For the text-containing cell, return its midpoint in [x, y] coordinate format. 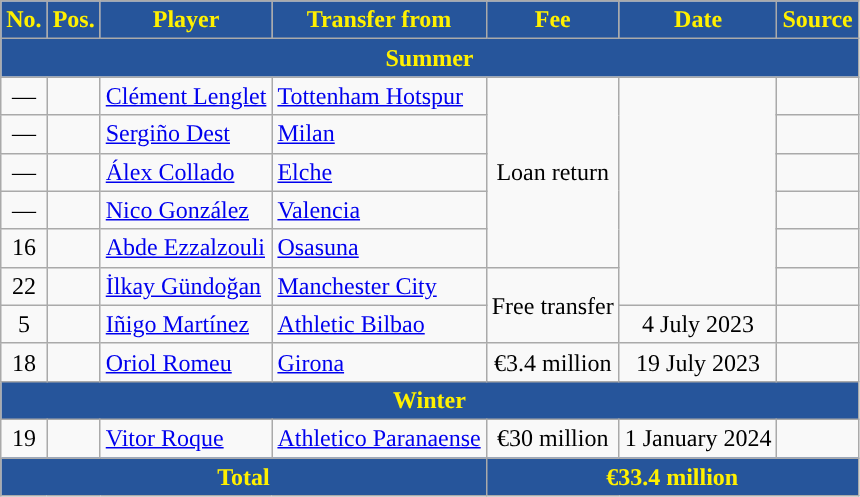
€33.4 million [672, 477]
1 January 2024 [698, 438]
Girona [379, 362]
Álex Collado [186, 172]
Oriol Romeu [186, 362]
22 [24, 286]
No. [24, 20]
€30 million [552, 438]
Elche [379, 172]
Loan return [552, 172]
Milan [379, 134]
Free transfer [552, 305]
Pos. [74, 20]
Winter [430, 400]
19 July 2023 [698, 362]
İlkay Gündoğan [186, 286]
Fee [552, 20]
Transfer from [379, 20]
4 July 2023 [698, 324]
Manchester City [379, 286]
Valencia [379, 210]
Iñigo Martínez [186, 324]
€3.4 million [552, 362]
Athletico Paranaense [379, 438]
Abde Ezzalzouli [186, 248]
Summer [430, 58]
Athletic Bilbao [379, 324]
Sergiño Dest [186, 134]
Player [186, 20]
Clément Lenglet [186, 96]
19 [24, 438]
18 [24, 362]
5 [24, 324]
Osasuna [379, 248]
Tottenham Hotspur [379, 96]
Nico González [186, 210]
Date [698, 20]
Total [244, 477]
16 [24, 248]
Vitor Roque [186, 438]
Source [818, 20]
